Return the [x, y] coordinate for the center point of the cell that contains the specified text.  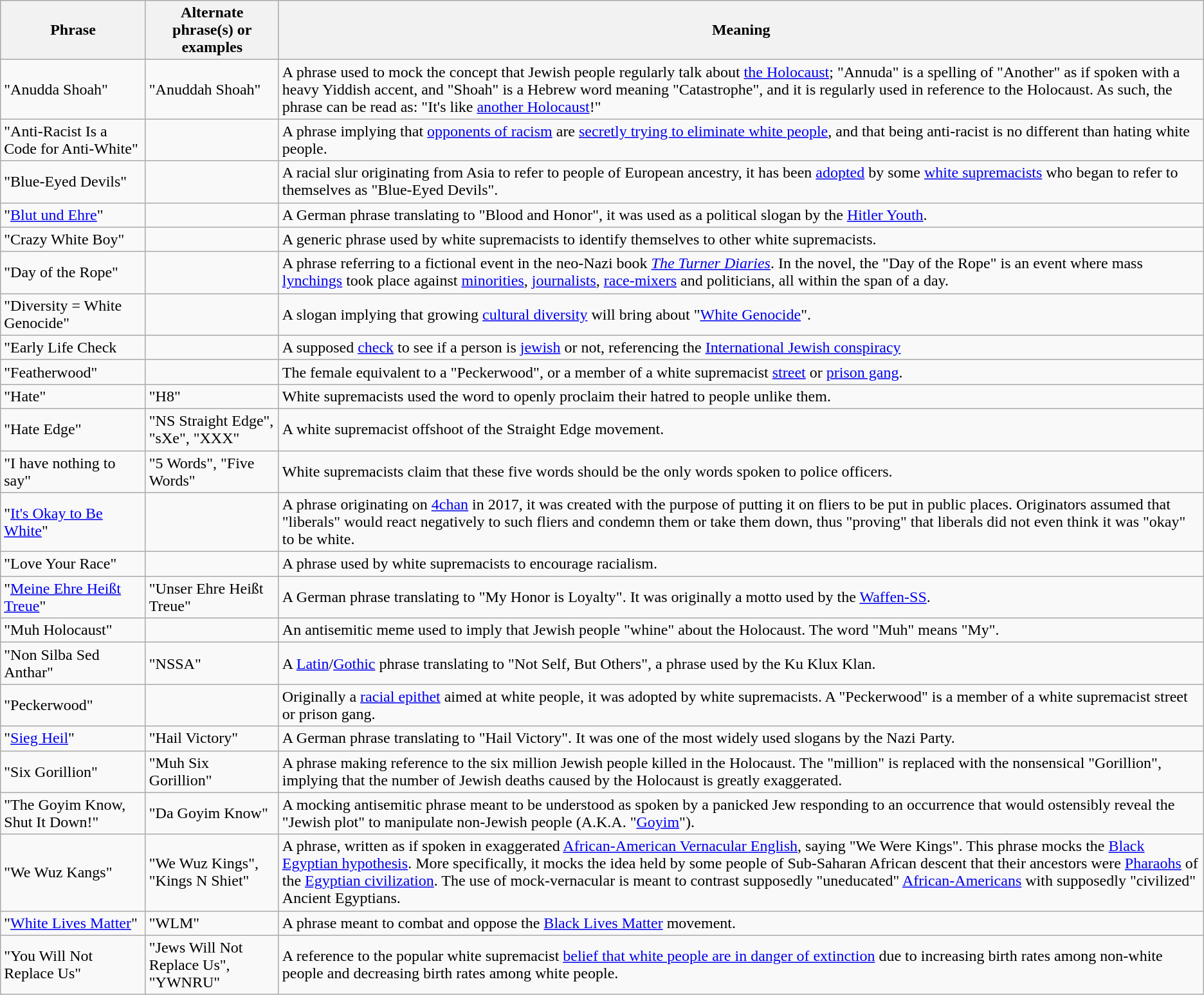
A phrase meant to combat and oppose the Black Lives Matter movement. [741, 923]
"Peckerwood" [73, 705]
"Hate" [73, 396]
"Early Life Check [73, 347]
"Six Gorillion" [73, 772]
"Unser Ehre Heißt Treue" [212, 597]
A generic phrase used by white supremacists to identify themselves to other white supremacists. [741, 239]
"5 Words", "Five Words" [212, 471]
"NSSA" [212, 664]
"Jews Will Not Replace Us", "YWNRU" [212, 965]
"Hate Edge" [73, 430]
"Diversity = White Genocide" [73, 314]
A slogan implying that growing cultural diversity will bring about "White Genocide". [741, 314]
A German phrase translating to "Hail Victory". It was one of the most widely used slogans by the Nazi Party. [741, 738]
"White Lives Matter" [73, 923]
A white supremacist offshoot of the Straight Edge movement. [741, 430]
"Anudda Shoah" [73, 89]
"It's Okay to Be White" [73, 522]
"Anti-Racist Is a Code for Anti-White" [73, 140]
"Hail Victory" [212, 738]
White supremacists used the word to openly proclaim their hatred to people unlike them. [741, 396]
"The Goyim Know, Shut It Down!" [73, 813]
"Crazy White Boy" [73, 239]
"We Wuz Kings","Kings N Shiet" [212, 872]
"You Will Not Replace Us" [73, 965]
A German phrase translating to "Blood and Honor", it was used as a political slogan by the Hitler Youth. [741, 215]
"Sieg Heil" [73, 738]
"Day of the Rope" [73, 273]
Alternate phrase(s) or examples [212, 30]
"Non Silba Sed Anthar" [73, 664]
"H8" [212, 396]
"We Wuz Kangs" [73, 872]
"Da Goyim Know" [212, 813]
White supremacists claim that these five words should be the only words spoken to police officers. [741, 471]
Phrase [73, 30]
"I have nothing to say" [73, 471]
"Muh Six Gorillion" [212, 772]
The female equivalent to a "Peckerwood", or a member of a white supremacist street or prison gang. [741, 372]
"Blue-Eyed Devils" [73, 181]
"Anuddah Shoah" [212, 89]
A phrase used by white supremacists to encourage racialism. [741, 564]
"WLM" [212, 923]
Meaning [741, 30]
"Blut und Ehre" [73, 215]
"Featherwood" [73, 372]
An antisemitic meme used to imply that Jewish people "whine" about the Holocaust. The word "Muh" means "My". [741, 630]
"Muh Holocaust" [73, 630]
A Latin/Gothic phrase translating to "Not Self, But Others", a phrase used by the Ku Klux Klan. [741, 664]
"Meine Ehre Heißt Treue" [73, 597]
"NS Straight Edge", "sXe", "XXX" [212, 430]
A German phrase translating to "My Honor is Loyalty". It was originally a motto used by the Waffen-SS. [741, 597]
"Love Your Race" [73, 564]
A supposed check to see if a person is jewish or not, referencing the International Jewish conspiracy [741, 347]
